For the text-containing cell, return its midpoint in [X, Y] coordinate format. 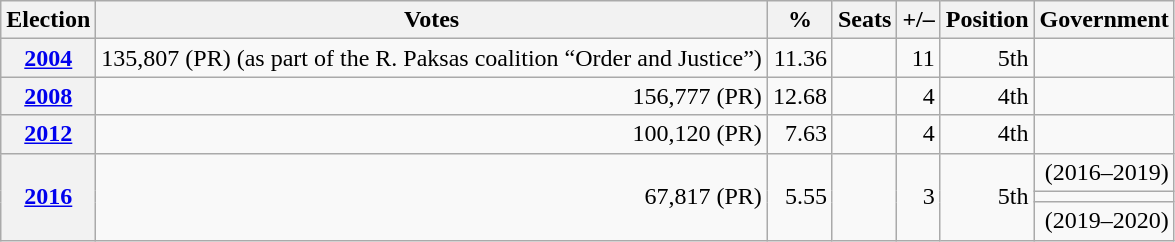
+/– [918, 20]
156,777 (PR) [432, 96]
2008 [48, 96]
3 [918, 196]
2004 [48, 58]
2012 [48, 134]
67,817 (PR) [432, 196]
(2019–2020) [1104, 221]
Government [1104, 20]
Seats [864, 20]
% [800, 20]
11.36 [800, 58]
Votes [432, 20]
12.68 [800, 96]
5.55 [800, 196]
7.63 [800, 134]
11 [918, 58]
(2016–2019) [1104, 172]
Position [987, 20]
135,807 (PR) (as part of the R. Paksas coalition “Order and Justice”) [432, 58]
2016 [48, 196]
100,120 (PR) [432, 134]
Election [48, 20]
